Detect which cell encompasses the target text, then output its [X, Y] center coordinate. 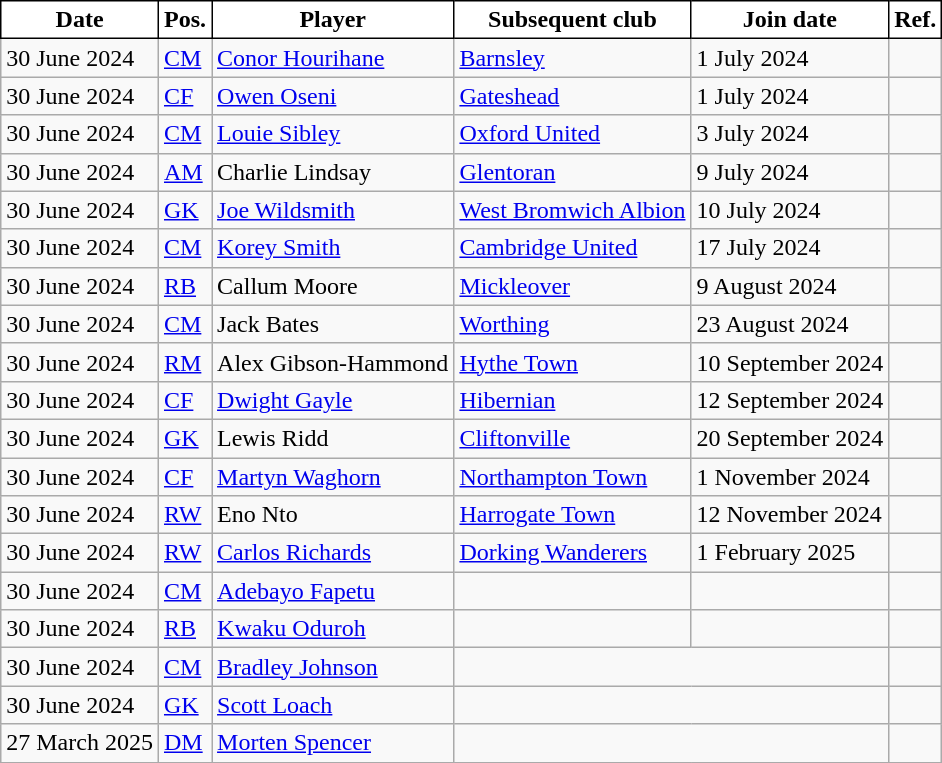
Date [80, 20]
Owen Oseni [333, 96]
Cliftonville [572, 438]
Bradley Johnson [333, 667]
20 September 2024 [790, 438]
17 July 2024 [790, 248]
Hythe Town [572, 362]
Dwight Gayle [333, 400]
Charlie Lindsay [333, 172]
Harrogate Town [572, 515]
AM [184, 172]
27 March 2025 [80, 743]
Louie Sibley [333, 134]
Cambridge United [572, 248]
Northampton Town [572, 477]
9 August 2024 [790, 286]
Mickleover [572, 286]
Worthing [572, 324]
Dorking Wanderers [572, 553]
23 August 2024 [790, 324]
Pos. [184, 20]
1 November 2024 [790, 477]
Oxford United [572, 134]
12 November 2024 [790, 515]
Ref. [916, 20]
Player [333, 20]
Eno Nto [333, 515]
Joe Wildsmith [333, 210]
9 July 2024 [790, 172]
Hibernian [572, 400]
10 July 2024 [790, 210]
Adebayo Fapetu [333, 591]
DM [184, 743]
Gateshead [572, 96]
Morten Spencer [333, 743]
RM [184, 362]
Glentoran [572, 172]
Join date [790, 20]
Scott Loach [333, 705]
Alex Gibson-Hammond [333, 362]
Subsequent club [572, 20]
Barnsley [572, 58]
Callum Moore [333, 286]
3 July 2024 [790, 134]
Carlos Richards [333, 553]
Lewis Ridd [333, 438]
12 September 2024 [790, 400]
Korey Smith [333, 248]
10 September 2024 [790, 362]
Conor Hourihane [333, 58]
West Bromwich Albion [572, 210]
Jack Bates [333, 324]
Martyn Waghorn [333, 477]
1 February 2025 [790, 553]
Kwaku Oduroh [333, 629]
